Determine the (X, Y) coordinate at the center of the cell enclosing the given text.  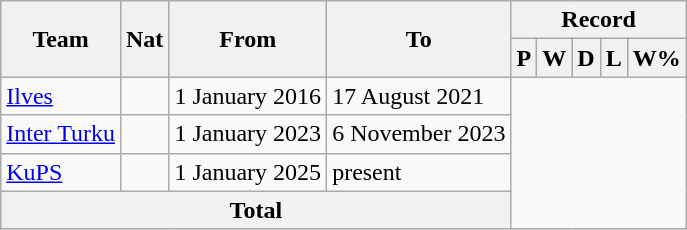
present (419, 172)
1 January 2016 (248, 96)
L (614, 58)
6 November 2023 (419, 134)
Inter Turku (61, 134)
Record (598, 20)
KuPS (61, 172)
Nat (144, 39)
17 August 2021 (419, 96)
D (586, 58)
P (524, 58)
1 January 2023 (248, 134)
To (419, 39)
1 January 2025 (248, 172)
W% (656, 58)
W (554, 58)
Team (61, 39)
Ilves (61, 96)
Total (256, 210)
From (248, 39)
